Identify which cell holds the provided text, then report its [X, Y] central coordinate. 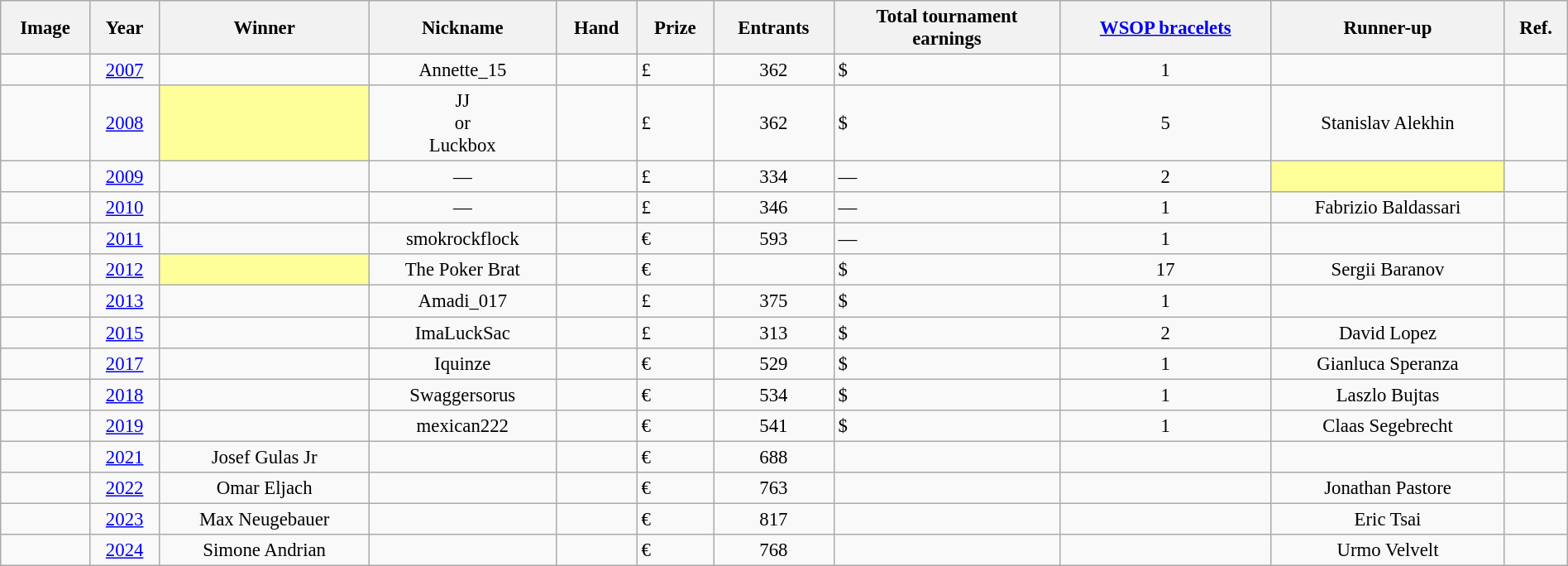
768 [774, 550]
David Lopez [1388, 333]
334 [774, 177]
541 [774, 425]
Simone Andrian [265, 550]
Hand [596, 28]
smokrockflock [462, 239]
2011 [124, 239]
2021 [124, 457]
2024 [124, 550]
Ref. [1536, 28]
Image [45, 28]
529 [774, 363]
763 [774, 488]
2008 [124, 123]
Gianluca Speranza [1388, 363]
5 [1166, 123]
Fabrizio Baldassari [1388, 208]
Max Neugebauer [265, 519]
534 [774, 395]
2018 [124, 395]
593 [774, 239]
Omar Eljach [265, 488]
Eric Tsai [1388, 519]
2010 [124, 208]
2013 [124, 301]
Runner-up [1388, 28]
ImaLuckSac [462, 333]
Laszlo Bujtas [1388, 395]
Winner [265, 28]
Nickname [462, 28]
WSOP bracelets [1166, 28]
2022 [124, 488]
Year [124, 28]
Total tournamentearnings [946, 28]
313 [774, 333]
688 [774, 457]
JJorLuckbox [462, 123]
Stanislav Alekhin [1388, 123]
mexican222 [462, 425]
2007 [124, 70]
Iquinze [462, 363]
Amadi_017 [462, 301]
Josef Gulas Jr [265, 457]
Urmo Velvelt [1388, 550]
Entrants [774, 28]
2015 [124, 333]
817 [774, 519]
The Poker Brat [462, 271]
2019 [124, 425]
2012 [124, 271]
2023 [124, 519]
Claas Segebrecht [1388, 425]
Prize [675, 28]
Sergii Baranov [1388, 271]
Swaggersorus [462, 395]
2017 [124, 363]
Jonathan Pastore [1388, 488]
346 [774, 208]
17 [1166, 271]
2009 [124, 177]
375 [774, 301]
Annette_15 [462, 70]
